For the text-containing cell, return its midpoint in (x, y) coordinate format. 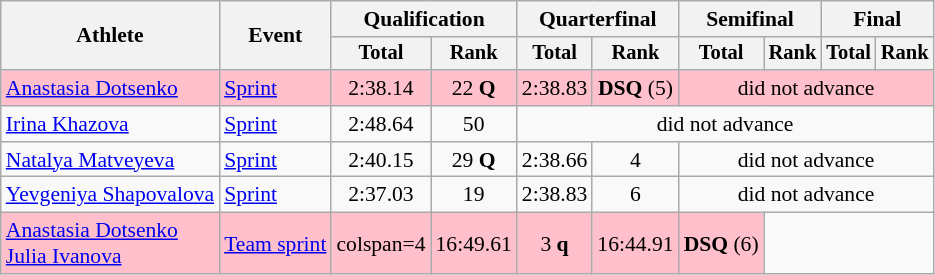
16:44.91 (635, 244)
22 Q (473, 88)
2:38.14 (380, 88)
19 (473, 195)
29 Q (473, 160)
50 (473, 124)
Quarterfinal (598, 19)
Anastasia Dotsenko (110, 88)
6 (635, 195)
2:40.15 (380, 160)
2:48.64 (380, 124)
Team sprint (275, 244)
Irina Khazova (110, 124)
DSQ (6) (722, 244)
3 q (554, 244)
4 (635, 160)
Event (275, 36)
colspan=4 (380, 244)
Anastasia DotsenkoJulia Ivanova (110, 244)
DSQ (5) (635, 88)
Qualification (424, 19)
Natalya Matveyeva (110, 160)
16:49.61 (473, 244)
2:37.03 (380, 195)
Semifinal (750, 19)
2:38.66 (554, 160)
Final (877, 19)
Athlete (110, 36)
Yevgeniya Shapovalova (110, 195)
